Capture the cell that displays the provided text and extract its [x, y] central coordinate. 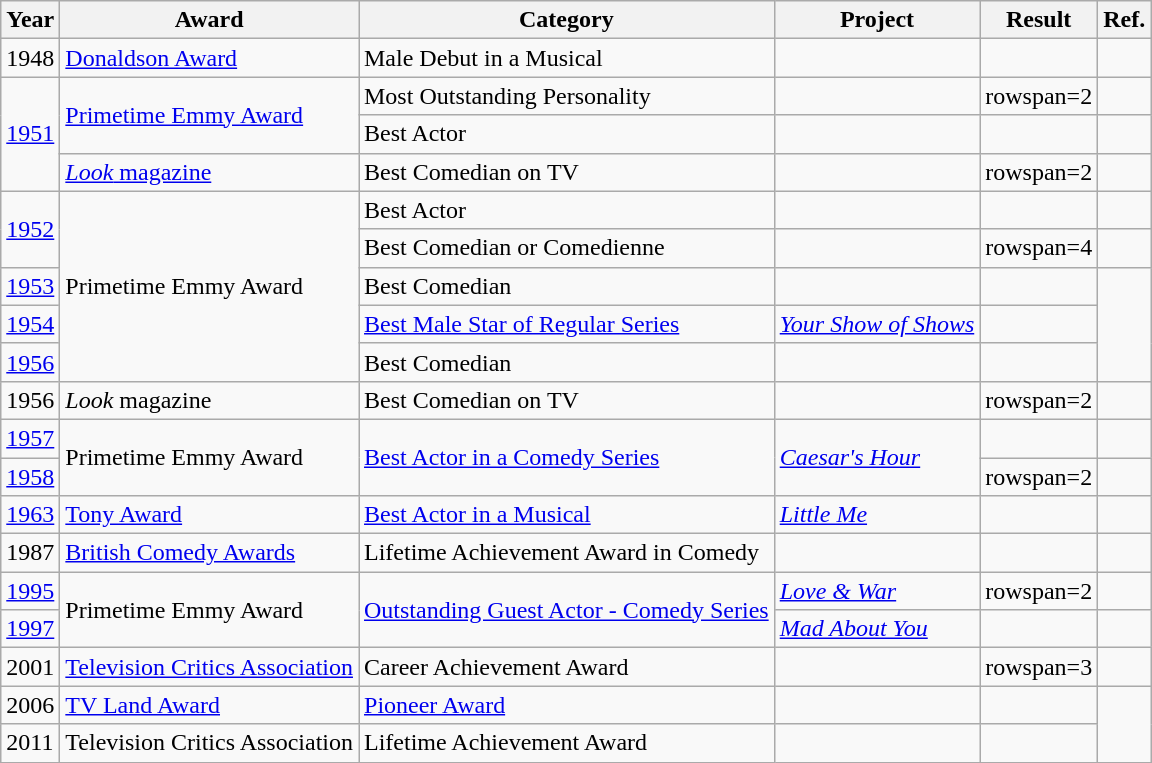
Mad About You [877, 629]
1953 [30, 286]
1987 [30, 553]
Male Debut in a Musical [566, 58]
Year [30, 20]
Love & War [877, 591]
Donaldson Award [210, 58]
rowspan=3 [1039, 667]
1951 [30, 134]
1948 [30, 58]
Caesar's Hour [877, 457]
Lifetime Achievement Award [566, 743]
1995 [30, 591]
2006 [30, 705]
Little Me [877, 515]
1957 [30, 438]
Result [1039, 20]
Most Outstanding Personality [566, 96]
Best Male Star of Regular Series [566, 324]
2001 [30, 667]
Lifetime Achievement Award in Comedy [566, 553]
TV Land Award [210, 705]
Outstanding Guest Actor - Comedy Series [566, 610]
Project [877, 20]
Tony Award [210, 515]
Category [566, 20]
Ref. [1124, 20]
2011 [30, 743]
Career Achievement Award [566, 667]
Award [210, 20]
1963 [30, 515]
British Comedy Awards [210, 553]
1952 [30, 229]
Your Show of Shows [877, 324]
Pioneer Award [566, 705]
Best Comedian or Comedienne [566, 248]
rowspan=4 [1039, 248]
1958 [30, 477]
Best Actor in a Comedy Series [566, 457]
Best Actor in a Musical [566, 515]
1954 [30, 324]
1997 [30, 629]
